Find where the given text appears and provide that cell's center as [x, y] coordinate. 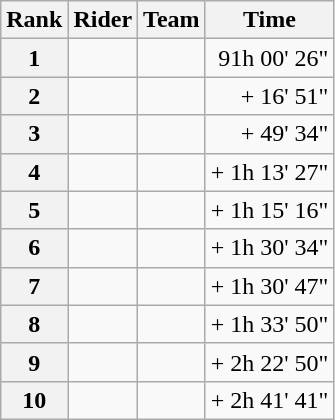
+ 2h 22' 50" [270, 362]
+ 2h 41' 41" [270, 400]
+ 16' 51" [270, 96]
+ 1h 15' 16" [270, 210]
5 [34, 210]
8 [34, 324]
6 [34, 248]
Rider [103, 20]
1 [34, 58]
91h 00' 26" [270, 58]
Rank [34, 20]
+ 1h 30' 47" [270, 286]
Team [172, 20]
+ 1h 13' 27" [270, 172]
9 [34, 362]
7 [34, 286]
Time [270, 20]
4 [34, 172]
3 [34, 134]
10 [34, 400]
+ 1h 30' 34" [270, 248]
+ 49' 34" [270, 134]
2 [34, 96]
+ 1h 33' 50" [270, 324]
